For the text-containing cell, return its midpoint in (x, y) coordinate format. 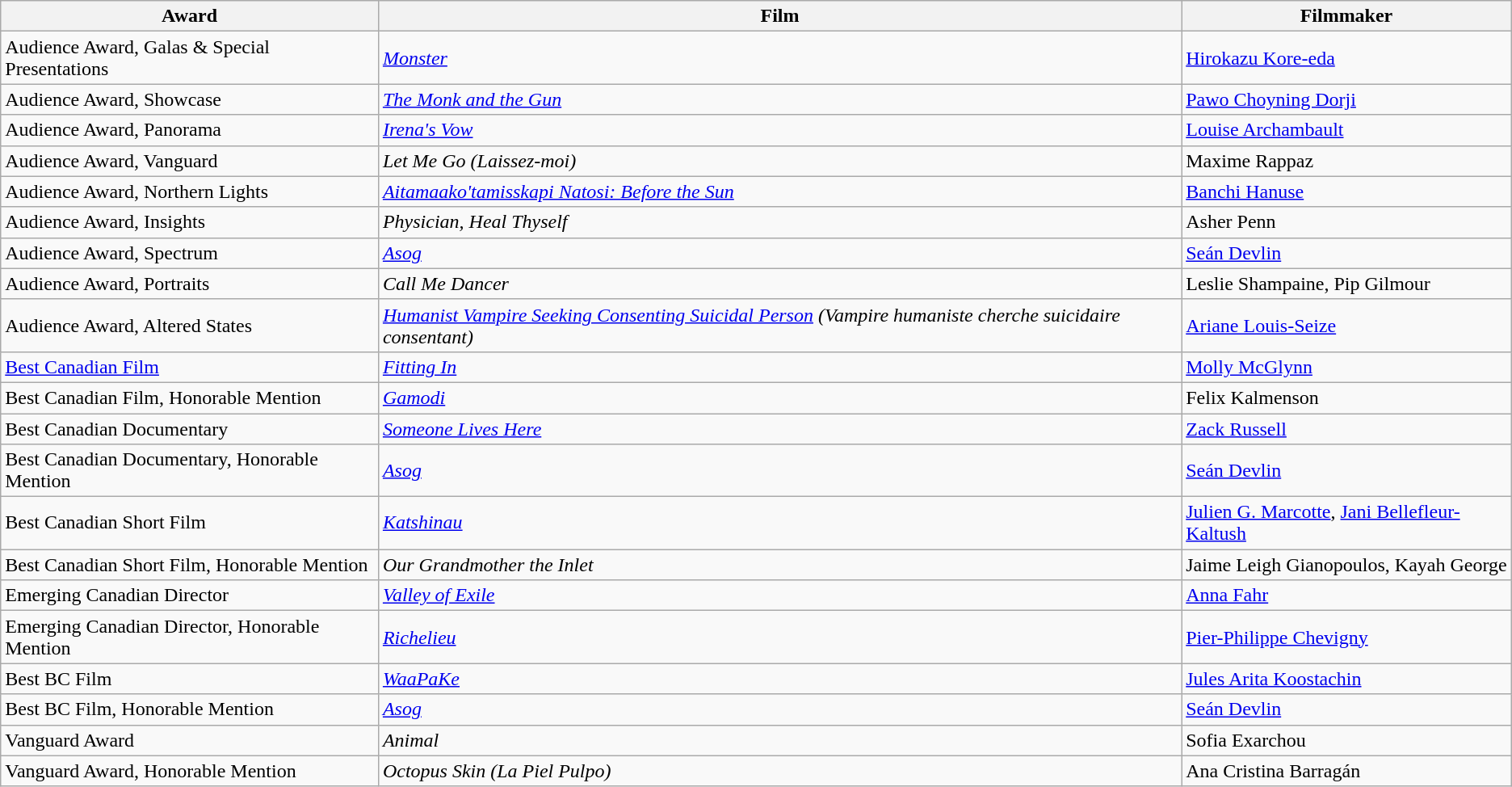
Physician, Heal Thyself (779, 222)
Anna Fahr (1347, 596)
Humanist Vampire Seeking Consenting Suicidal Person (Vampire humaniste cherche suicidaire consentant) (779, 325)
Best Canadian Film (190, 367)
Ariane Louis-Seize (1347, 325)
Audience Award, Northern Lights (190, 191)
Award (190, 16)
Vanguard Award, Honorable Mention (190, 771)
Audience Award, Panorama (190, 130)
Aitamaako'tamisskapi Natosi: Before the Sun (779, 191)
Audience Award, Insights (190, 222)
Vanguard Award (190, 740)
Sofia Exarchou (1347, 740)
Hirokazu Kore-eda (1347, 58)
Best Canadian Film, Honorable Mention (190, 398)
Molly McGlynn (1347, 367)
Monster (779, 58)
Katshinau (779, 524)
Julien G. Marcotte, Jani Bellefleur-Kaltush (1347, 524)
Someone Lives Here (779, 429)
Fitting In (779, 367)
Audience Award, Portraits (190, 284)
Octopus Skin (La Piel Pulpo) (779, 771)
Audience Award, Vanguard (190, 161)
Best Canadian Documentary (190, 429)
Valley of Exile (779, 596)
Felix Kalmenson (1347, 398)
Pier-Philippe Chevigny (1347, 637)
Best BC Film (190, 679)
Audience Award, Showcase (190, 99)
Audience Award, Altered States (190, 325)
Louise Archambault (1347, 130)
Pawo Choyning Dorji (1347, 99)
Banchi Hanuse (1347, 191)
Best Canadian Short Film (190, 524)
Audience Award, Spectrum (190, 253)
Asher Penn (1347, 222)
Film (779, 16)
Emerging Canadian Director (190, 596)
Audience Award, Galas & Special Presentations (190, 58)
Best Canadian Short Film, Honorable Mention (190, 565)
Maxime Rappaz (1347, 161)
Gamodi (779, 398)
Richelieu (779, 637)
Leslie Shampaine, Pip Gilmour (1347, 284)
Zack Russell (1347, 429)
Best Canadian Documentary, Honorable Mention (190, 470)
Irena's Vow (779, 130)
Filmmaker (1347, 16)
WaaPaKe (779, 679)
Best BC Film, Honorable Mention (190, 709)
Our Grandmother the Inlet (779, 565)
The Monk and the Gun (779, 99)
Ana Cristina Barragán (1347, 771)
Animal (779, 740)
Let Me Go (Laissez-moi) (779, 161)
Jaime Leigh Gianopoulos, Kayah George (1347, 565)
Jules Arita Koostachin (1347, 679)
Call Me Dancer (779, 284)
Emerging Canadian Director, Honorable Mention (190, 637)
